Locate the cell with the specified text and output its (X, Y) center coordinate. 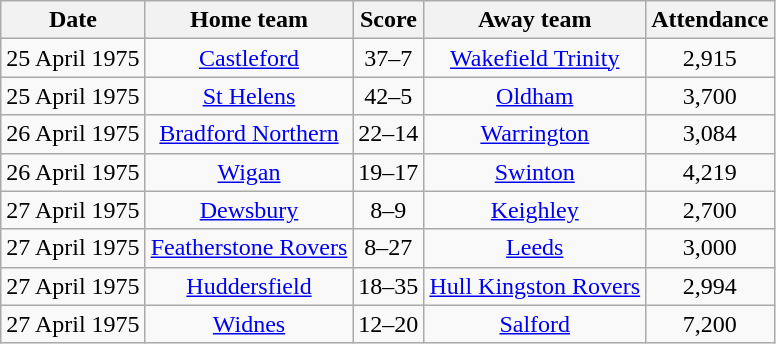
Castleford (249, 58)
Swinton (535, 172)
8–27 (388, 248)
Salford (535, 324)
42–5 (388, 96)
7,200 (710, 324)
2,915 (710, 58)
Away team (535, 20)
3,700 (710, 96)
Wigan (249, 172)
18–35 (388, 286)
2,700 (710, 210)
12–20 (388, 324)
22–14 (388, 134)
Wakefield Trinity (535, 58)
2,994 (710, 286)
Oldham (535, 96)
Home team (249, 20)
3,084 (710, 134)
Attendance (710, 20)
Warrington (535, 134)
Leeds (535, 248)
Hull Kingston Rovers (535, 286)
Keighley (535, 210)
St Helens (249, 96)
8–9 (388, 210)
Date (73, 20)
Featherstone Rovers (249, 248)
3,000 (710, 248)
Dewsbury (249, 210)
Huddersfield (249, 286)
Bradford Northern (249, 134)
19–17 (388, 172)
37–7 (388, 58)
Widnes (249, 324)
4,219 (710, 172)
Score (388, 20)
